Return the (x, y) coordinate for the center point of the cell that contains the specified text.  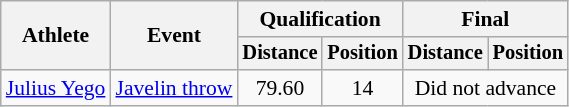
Event (174, 36)
79.60 (280, 88)
Javelin throw (174, 88)
Athlete (56, 36)
Qualification (320, 19)
Julius Yego (56, 88)
Did not advance (486, 88)
14 (362, 88)
Final (486, 19)
